Output the (x, y) coordinate of the center of the cell containing the given text.  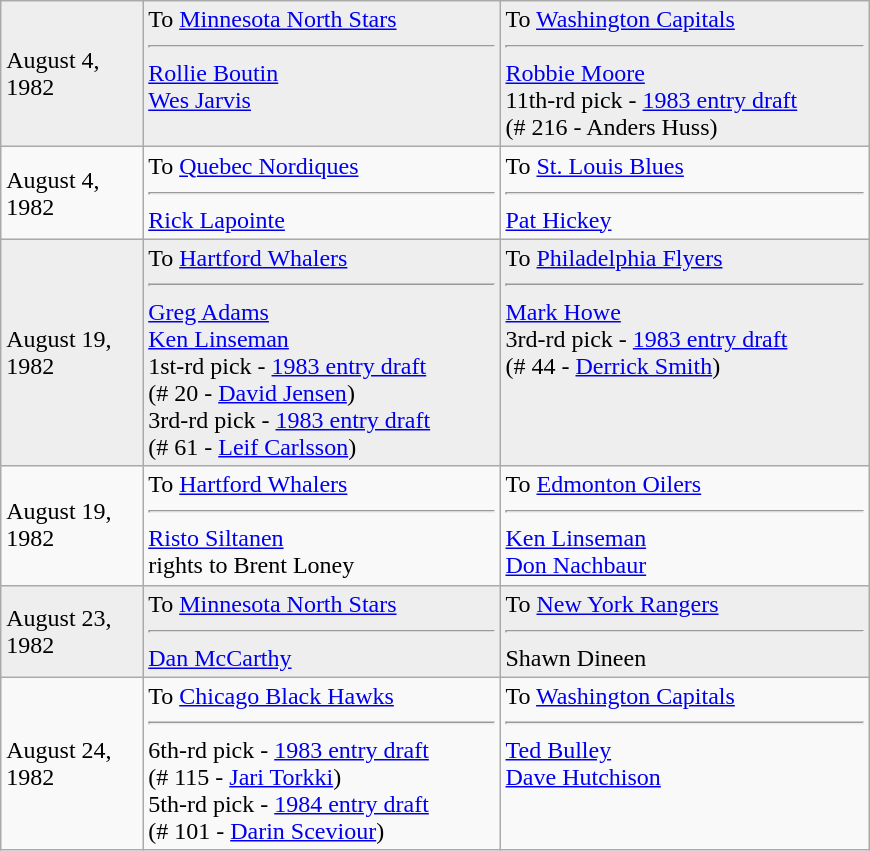
To Hartford WhalersGreg AdamsKen Linseman1st-rd pick - 1983 entry draft(# 20 - David Jensen)3rd-rd pick - 1983 entry draft(# 61 - Leif Carlsson) (322, 352)
August 24,1982 (72, 764)
To Minnesota North StarsRollie BoutinWes Jarvis (322, 74)
To Washington CapitalsRobbie Moore11th-rd pick - 1983 entry draft(# 216 - Anders Huss) (684, 74)
To Hartford WhalersRisto Siltanenrights to Brent Loney (322, 526)
To Edmonton OilersKen LinsemanDon Nachbaur (684, 526)
To Philadelphia FlyersMark Howe3rd-rd pick - 1983 entry draft(# 44 - Derrick Smith) (684, 352)
August 23,1982 (72, 631)
To New York RangersShawn Dineen (684, 631)
To Chicago Black Hawks6th-rd pick - 1983 entry draft(# 115 - Jari Torkki)5th-rd pick - 1984 entry draft(# 101 - Darin Sceviour) (322, 764)
To Minnesota North StarsDan McCarthy (322, 631)
To Washington CapitalsTed BulleyDave Hutchison (684, 764)
To St. Louis BluesPat Hickey (684, 193)
To Quebec NordiquesRick Lapointe (322, 193)
